Find where the given text appears and provide that cell's center as [X, Y] coordinate. 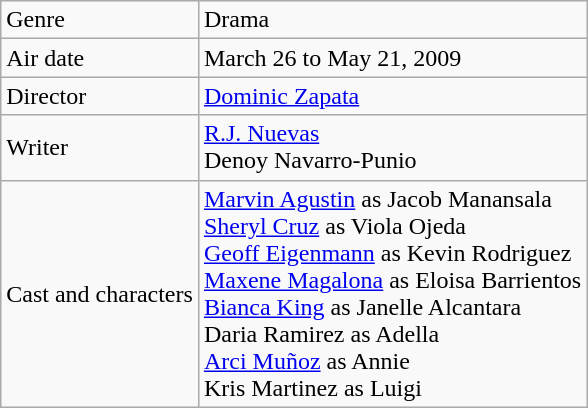
Dominic Zapata [392, 96]
Cast and characters [100, 294]
Genre [100, 20]
Writer [100, 148]
March 26 to May 21, 2009 [392, 58]
Air date [100, 58]
R.J. NuevasDenoy Navarro-Punio [392, 148]
Drama [392, 20]
Director [100, 96]
